Detect which cell encompasses the target text, then output its [x, y] center coordinate. 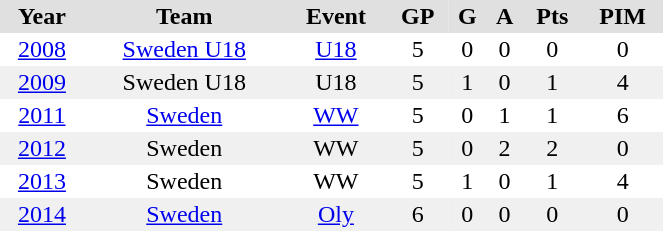
Pts [552, 16]
6 [418, 214]
Event [336, 16]
Oly [336, 214]
Team [184, 16]
2014 [42, 214]
2013 [42, 182]
A [504, 16]
2009 [42, 82]
GP [418, 16]
Year [42, 16]
G [467, 16]
2008 [42, 50]
2011 [42, 116]
2012 [42, 148]
